Detect which cell encompasses the target text, then output its (x, y) center coordinate. 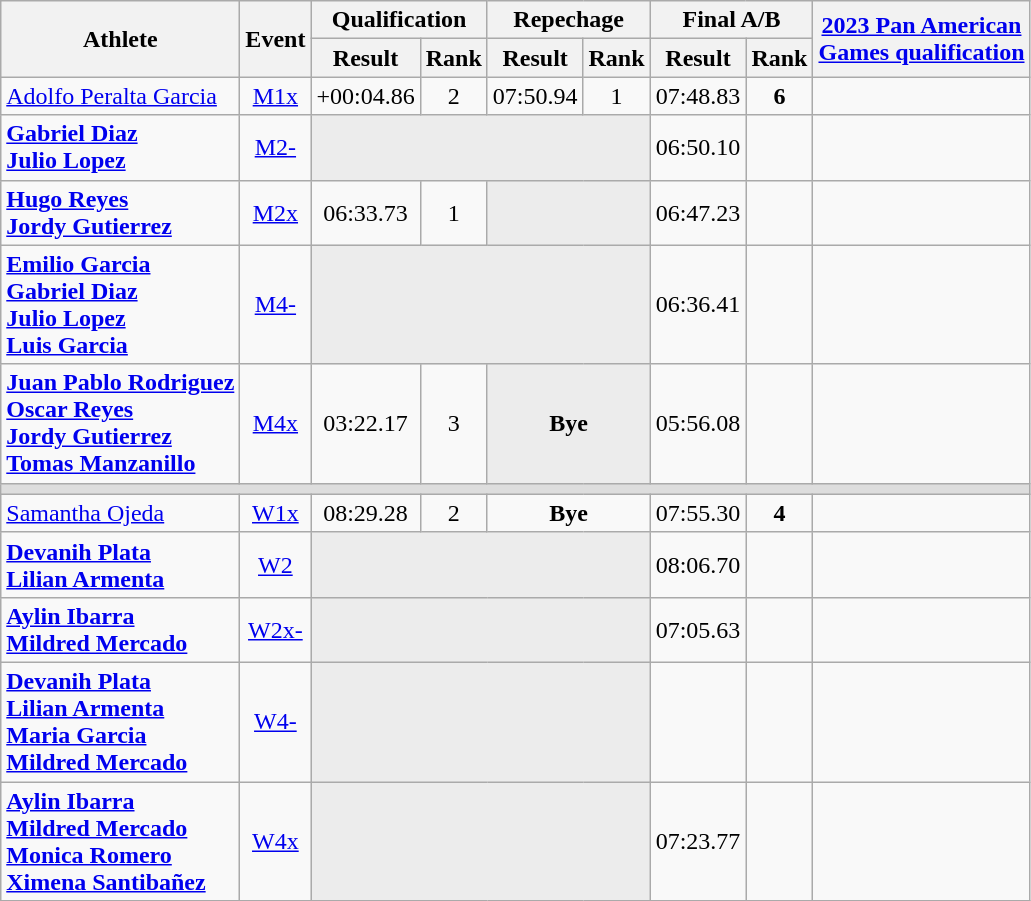
W1x (276, 513)
06:36.41 (698, 304)
Athlete (120, 39)
M4x (276, 424)
06:50.10 (698, 148)
6 (780, 96)
07:55.30 (698, 513)
Juan Pablo RodriguezOscar ReyesJordy GutierrezTomas Manzanillo (120, 424)
Final A/B (732, 20)
Adolfo Peralta Garcia (120, 96)
M2x (276, 212)
08:29.28 (366, 513)
Aylin IbarraMildred MercadoMonica RomeroXimena Santibañez (120, 842)
Hugo ReyesJordy Gutierrez (120, 212)
M4- (276, 304)
Devanih PlataLilian ArmentaMaria GarciaMildred Mercado (120, 722)
2023 Pan American Games qualification (922, 39)
06:47.23 (698, 212)
W2 (276, 564)
4 (780, 513)
W4- (276, 722)
Gabriel DiazJulio Lopez (120, 148)
05:56.08 (698, 424)
Repechage (568, 20)
Qualification (399, 20)
Devanih PlataLilian Armenta (120, 564)
07:05.63 (698, 630)
03:22.17 (366, 424)
Emilio GarciaGabriel Diaz Julio LopezLuis Garcia (120, 304)
W2x- (276, 630)
07:23.77 (698, 842)
07:50.94 (535, 96)
Event (276, 39)
Aylin IbarraMildred Mercado (120, 630)
3 (454, 424)
M1x (276, 96)
Samantha Ojeda (120, 513)
06:33.73 (366, 212)
W4x (276, 842)
08:06.70 (698, 564)
07:48.83 (698, 96)
M2- (276, 148)
+00:04.86 (366, 96)
